Provide the (x, y) coordinate of the cell's center where the given text is located.  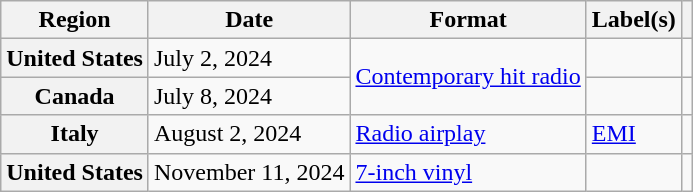
7-inch vinyl (468, 172)
July 8, 2024 (248, 96)
Region (75, 20)
July 2, 2024 (248, 58)
August 2, 2024 (248, 134)
Label(s) (634, 20)
Date (248, 20)
Format (468, 20)
November 11, 2024 (248, 172)
Contemporary hit radio (468, 77)
Canada (75, 96)
EMI (634, 134)
Radio airplay (468, 134)
Italy (75, 134)
